Find where the given text appears and provide that cell's center as (x, y) coordinate. 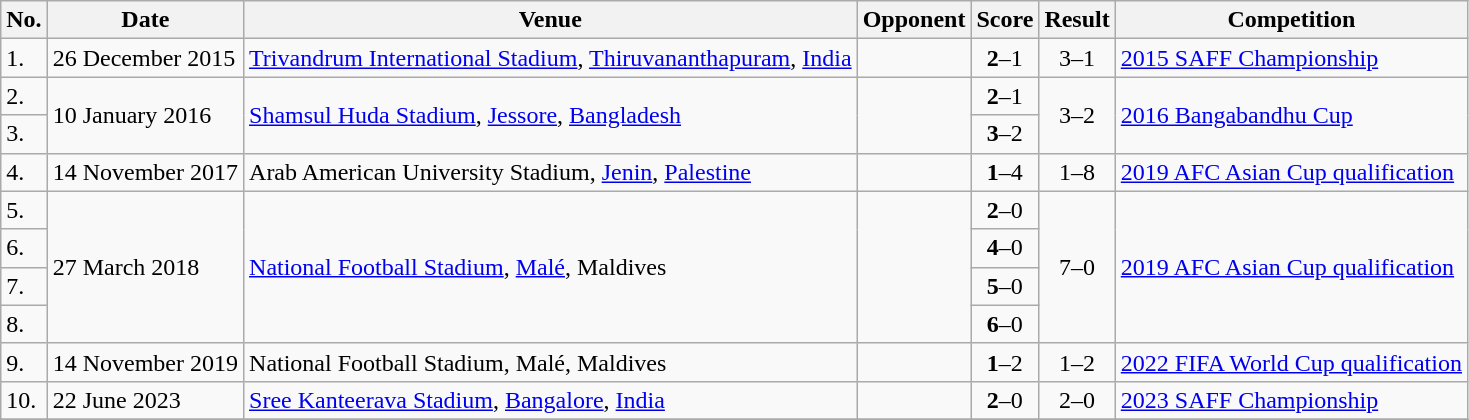
Venue (551, 20)
2016 Bangabandhu Cup (1291, 115)
6–0 (1005, 324)
14 November 2019 (145, 362)
Result (1077, 20)
Date (145, 20)
Sree Kanteerava Stadium, Bangalore, India (551, 400)
1. (24, 58)
5–0 (1005, 286)
4–0 (1005, 248)
1–4 (1005, 172)
Competition (1291, 20)
4. (24, 172)
26 December 2015 (145, 58)
3. (24, 134)
7. (24, 286)
Trivandrum International Stadium, Thiruvananthapuram, India (551, 58)
Opponent (914, 20)
2. (24, 96)
Score (1005, 20)
3–1 (1077, 58)
10 January 2016 (145, 115)
27 March 2018 (145, 267)
9. (24, 362)
8. (24, 324)
Arab American University Stadium, Jenin, Palestine (551, 172)
2023 SAFF Championship (1291, 400)
10. (24, 400)
14 November 2017 (145, 172)
7–0 (1077, 267)
1–8 (1077, 172)
2022 FIFA World Cup qualification (1291, 362)
6. (24, 248)
No. (24, 20)
22 June 2023 (145, 400)
2015 SAFF Championship (1291, 58)
Shamsul Huda Stadium, Jessore, Bangladesh (551, 115)
5. (24, 210)
